Pinpoint the cell where the given text exists, returning its (x, y) midpoint coordinate. 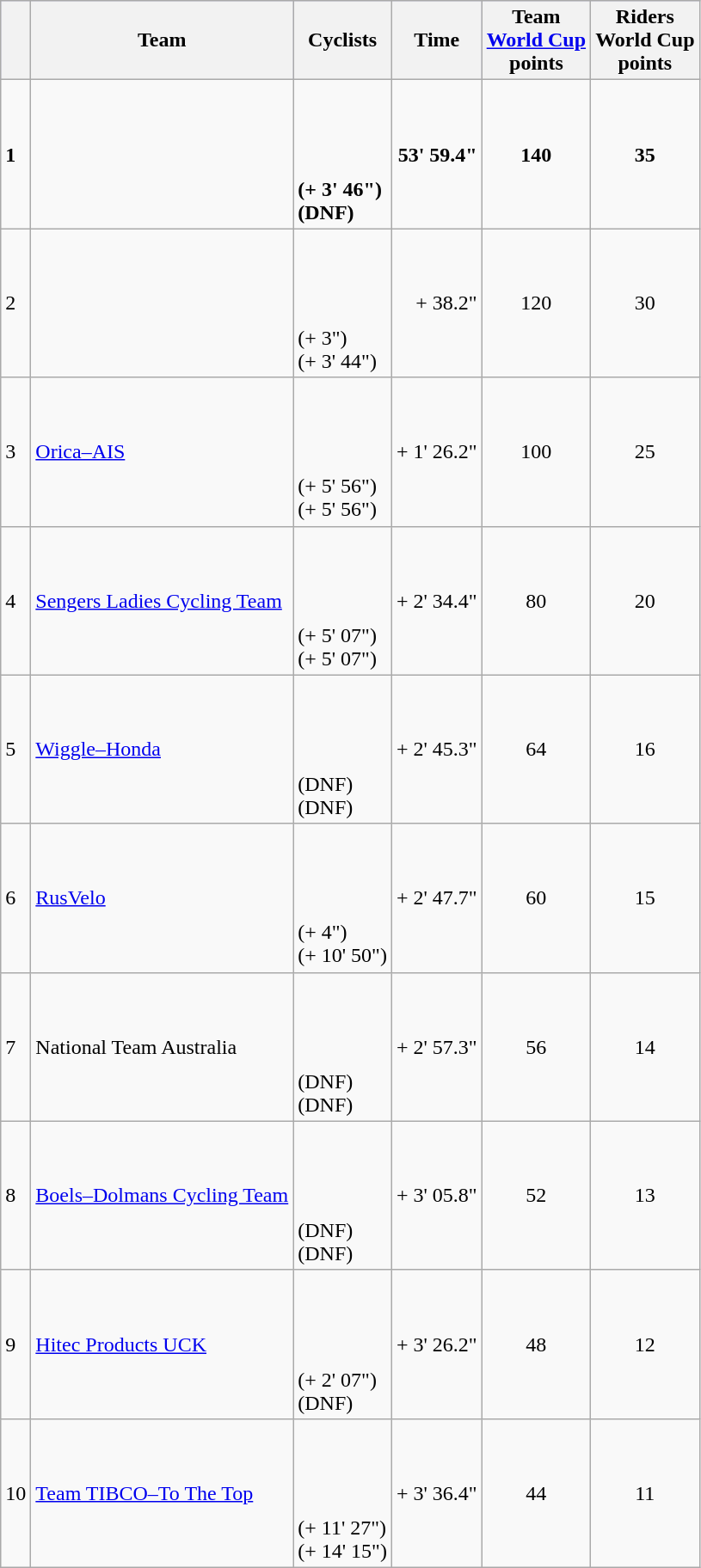
25 (645, 452)
13 (645, 1195)
Hitec Products UCK (162, 1344)
35 (645, 155)
RidersWorld Cuppoints (645, 40)
100 (536, 452)
National Team Australia (162, 1047)
(+ 2' 07") (DNF) (342, 1344)
+ 2' 34.4" (437, 600)
120 (536, 303)
Cyclists (342, 40)
(+ 3") (+ 3' 44") (342, 303)
7 (15, 1047)
6 (15, 897)
10 (15, 1492)
56 (536, 1047)
+ 3' 36.4" (437, 1492)
16 (645, 750)
(+ 5' 07") (+ 5' 07") (342, 600)
Time (437, 40)
TeamWorld Cuppoints (536, 40)
Team TIBCO–To The Top (162, 1492)
(+ 3' 46") (DNF) (342, 155)
9 (15, 1344)
+ 1' 26.2" (437, 452)
Sengers Ladies Cycling Team (162, 600)
5 (15, 750)
+ 2' 47.7" (437, 897)
RusVelo (162, 897)
Orica–AIS (162, 452)
30 (645, 303)
1 (15, 155)
3 (15, 452)
+ 38.2" (437, 303)
+ 2' 57.3" (437, 1047)
48 (536, 1344)
140 (536, 155)
+ 2' 45.3" (437, 750)
53' 59.4" (437, 155)
12 (645, 1344)
64 (536, 750)
Boels–Dolmans Cycling Team (162, 1195)
(+ 5' 56") (+ 5' 56") (342, 452)
(+ 4") (+ 10' 50") (342, 897)
2 (15, 303)
20 (645, 600)
8 (15, 1195)
11 (645, 1492)
+ 3' 26.2" (437, 1344)
+ 3' 05.8" (437, 1195)
4 (15, 600)
80 (536, 600)
14 (645, 1047)
44 (536, 1492)
52 (536, 1195)
(+ 11' 27") (+ 14' 15") (342, 1492)
15 (645, 897)
Team (162, 40)
Wiggle–Honda (162, 750)
60 (536, 897)
